Scan for the cell matching the given text and deliver its [x, y] coordinate at center. 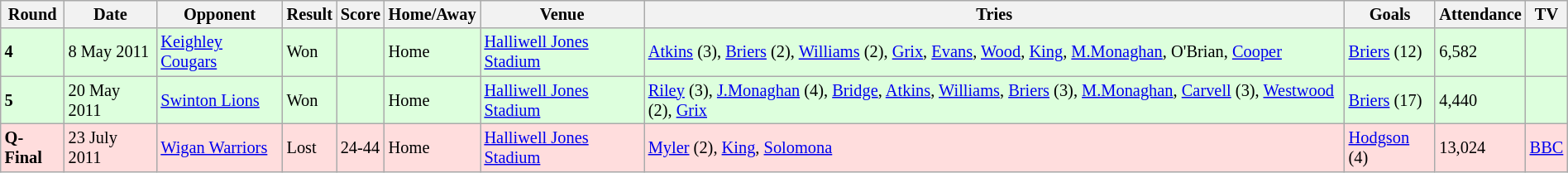
Myler (2), King, Solomona [994, 147]
Venue [562, 14]
4 [33, 52]
8 May 2011 [111, 52]
TV [1546, 14]
Round [33, 14]
4,440 [1480, 100]
Briers (17) [1390, 100]
Keighley Cougars [219, 52]
Score [361, 14]
5 [33, 100]
Home/Away [433, 14]
Atkins (3), Briers (2), Williams (2), Grix, Evans, Wood, King, M.Monaghan, O'Brian, Cooper [994, 52]
BBC [1546, 147]
Tries [994, 14]
Riley (3), J.Monaghan (4), Bridge, Atkins, Williams, Briers (3), M.Monaghan, Carvell (3), Westwood (2), Grix [994, 100]
Briers (12) [1390, 52]
Date [111, 14]
Hodgson (4) [1390, 147]
6,582 [1480, 52]
Q-Final [33, 147]
13,024 [1480, 147]
Swinton Lions [219, 100]
Result [309, 14]
Lost [309, 147]
Goals [1390, 14]
Attendance [1480, 14]
20 May 2011 [111, 100]
Wigan Warriors [219, 147]
24-44 [361, 147]
23 July 2011 [111, 147]
Opponent [219, 14]
